Detect which cell encompasses the target text, then output its (X, Y) center coordinate. 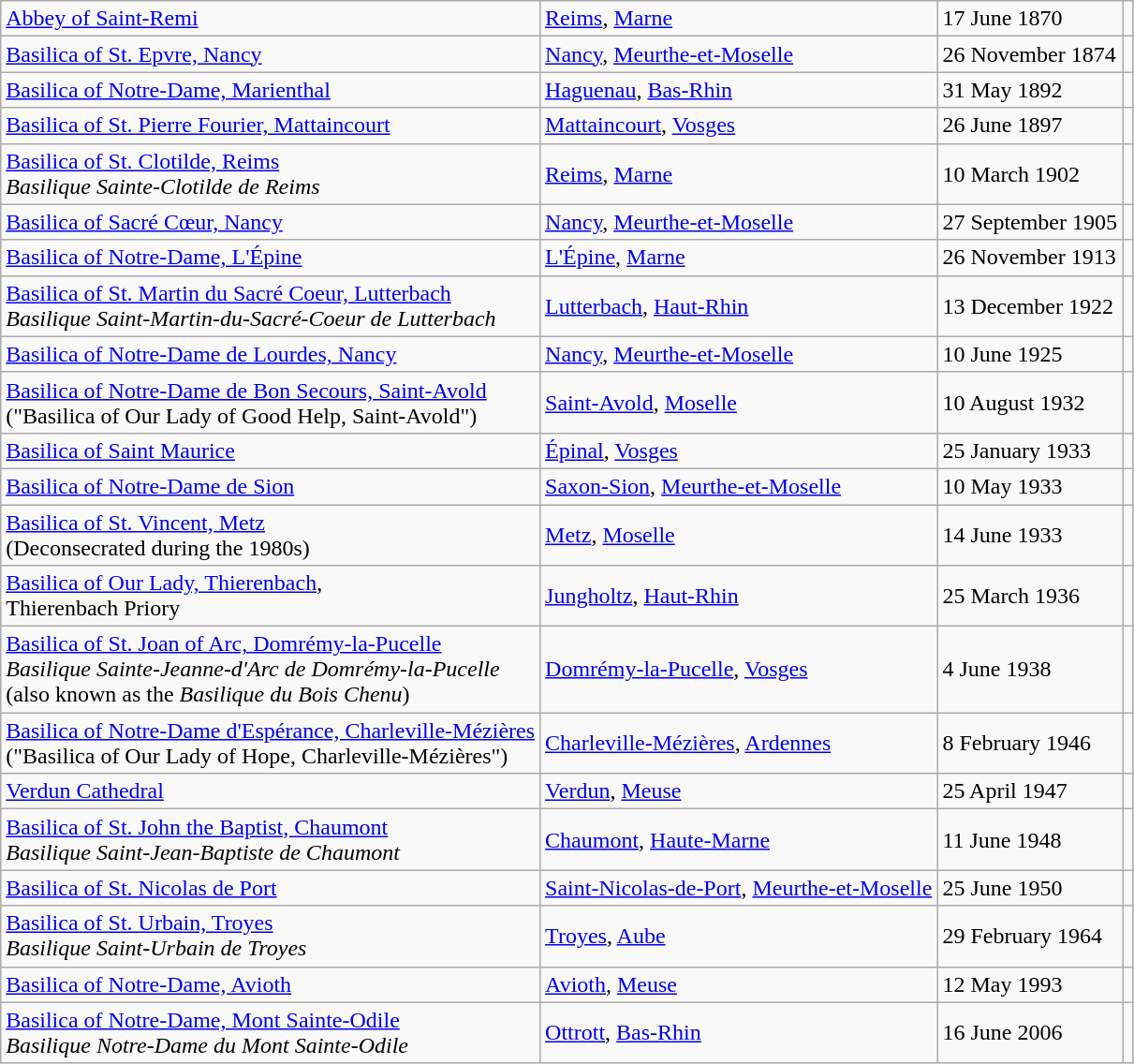
Basilica of St. Pierre Fourier, Mattaincourt (271, 126)
10 May 1933 (1030, 486)
Saint-Nicolas-de-Port, Meurthe-et-Moselle (739, 888)
Lutterbach, Haut-Rhin (739, 305)
26 November 1874 (1030, 54)
31 May 1892 (1030, 90)
Basilica of Notre-Dame, Marienthal (271, 90)
Basilica of St. Epvre, Nancy (271, 54)
L'Épine, Marne (739, 258)
10 June 1925 (1030, 354)
Avioth, Meuse (739, 984)
Haguenau, Bas-Rhin (739, 90)
Basilica of Notre-Dame de Sion (271, 486)
10 August 1932 (1030, 403)
Jungholtz, Haut-Rhin (739, 596)
12 May 1993 (1030, 984)
Basilica of Notre-Dame de Lourdes, Nancy (271, 354)
Basilica of Notre-Dame de Bon Secours, Saint-Avold("Basilica of Our Lady of Good Help, Saint-Avold") (271, 403)
Basilica of St. Joan of Arc, Domrémy-la-PucelleBasilique Sainte-Jeanne-d'Arc de Domrémy-la-Pucelle(also known as the Basilique du Bois Chenu) (271, 670)
Basilica of St. Nicolas de Port (271, 888)
13 December 1922 (1030, 305)
Basilica of Our Lady, Thierenbach,Thierenbach Priory (271, 596)
Metz, Moselle (739, 534)
4 June 1938 (1030, 670)
Ottrott, Bas-Rhin (739, 1032)
25 June 1950 (1030, 888)
Basilica of Sacré Cœur, Nancy (271, 222)
Basilica of St. Vincent, Metz(Deconsecrated during the 1980s) (271, 534)
25 April 1947 (1030, 791)
Saint-Avold, Moselle (739, 403)
16 June 2006 (1030, 1032)
Verdun, Meuse (739, 791)
29 February 1964 (1030, 937)
25 January 1933 (1030, 451)
8 February 1946 (1030, 744)
26 November 1913 (1030, 258)
Domrémy-la-Pucelle, Vosges (739, 670)
Abbey of Saint-Remi (271, 19)
Basilica of Notre-Dame d'Espérance, Charleville-Mézières("Basilica of Our Lady of Hope, Charleville-Mézières") (271, 744)
Saxon-Sion, Meurthe-et-Moselle (739, 486)
Mattaincourt, Vosges (739, 126)
Basilica of Notre-Dame, L'Épine (271, 258)
Basilica of Notre-Dame, Mont Sainte-OdileBasilique Notre-Dame du Mont Sainte-Odile (271, 1032)
Basilica of St. Urbain, TroyesBasilique Saint-Urbain de Troyes (271, 937)
Verdun Cathedral (271, 791)
27 September 1905 (1030, 222)
Épinal, Vosges (739, 451)
Basilica of St. Clotilde, ReimsBasilique Sainte-Clotilde de Reims (271, 174)
10 March 1902 (1030, 174)
Troyes, Aube (739, 937)
17 June 1870 (1030, 19)
25 March 1936 (1030, 596)
Chaumont, Haute-Marne (739, 839)
Basilica of St. John the Baptist, ChaumontBasilique Saint-Jean-Baptiste de Chaumont (271, 839)
11 June 1948 (1030, 839)
Charleville-Mézières, Ardennes (739, 744)
Basilica of Notre-Dame, Avioth (271, 984)
Basilica of St. Martin du Sacré Coeur, LutterbachBasilique Saint-Martin-du-Sacré-Coeur de Lutterbach (271, 305)
14 June 1933 (1030, 534)
Basilica of Saint Maurice (271, 451)
26 June 1897 (1030, 126)
